Determine the (x, y) coordinate at the center of the cell enclosing the given text.  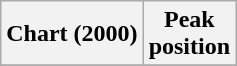
Chart (2000) (72, 34)
Peakposition (189, 34)
